From the cell containing the given text, extract its center point as [X, Y] coordinate. 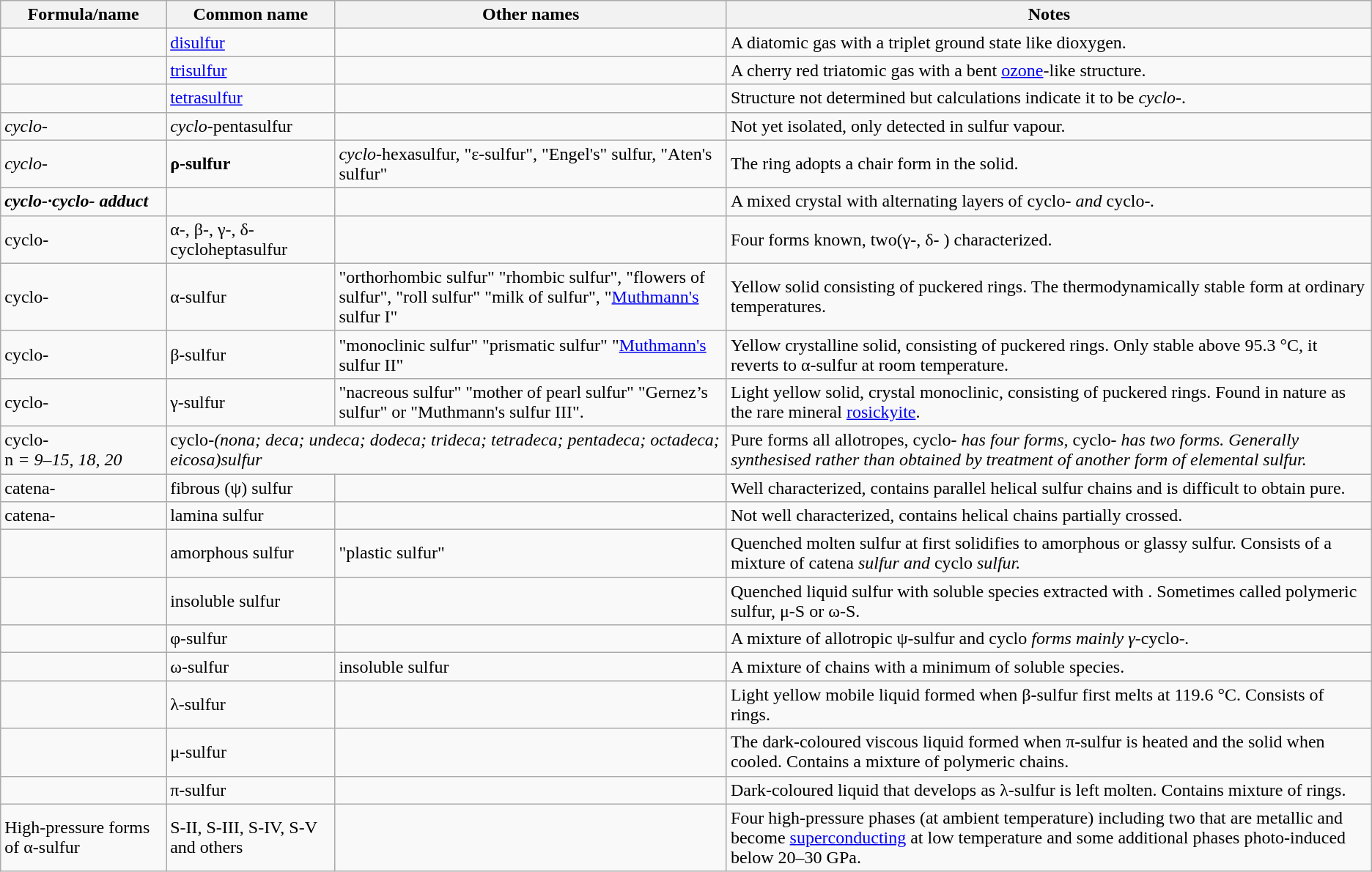
Not yet isolated, only detected in sulfur vapour. [1049, 126]
Other names [531, 15]
lamina sulfur [251, 516]
The dark-coloured viscous liquid formed when π-sulfur is heated and the solid when cooled. Contains a mixture of polymeric chains. [1049, 752]
fibrous (ψ) sulfur [251, 487]
ω-sulfur [251, 667]
A diatomic gas with a triplet ground state like dioxygen. [1049, 43]
cyclo-·cyclo- adduct [84, 202]
β-sulfur [251, 355]
α-sulfur [251, 297]
λ-sulfur [251, 705]
amorphous sulfur [251, 554]
Well characterized, contains parallel helical sulfur chains and is difficult to obtain pure. [1049, 487]
cyclo-(nona; deca; undeca; dodeca; trideca; tetradeca; pentadeca; octadeca; eicosa)sulfur [447, 450]
A mixture of allotropic ψ-sulfur and cyclo forms mainly γ-cyclo-. [1049, 639]
Quenched molten sulfur at first solidifies to amorphous or glassy sulfur. Consists of a mixture of catena sulfur and cyclo sulfur. [1049, 554]
Four forms known, two(γ-, δ- ) characterized. [1049, 239]
γ-sulfur [251, 402]
Light yellow solid, crystal monoclinic, consisting of puckered rings. Found in nature as the rare mineral rosickyite. [1049, 402]
Yellow solid consisting of puckered rings. The thermodynamically stable form at ordinary temperatures. [1049, 297]
A cherry red triatomic gas with a bent ozone-like structure. [1049, 70]
cyclo-hexasulfur, "ε-sulfur", "Engel's" sulfur, "Aten's sulfur" [531, 164]
cyclo-pentasulfur [251, 126]
Yellow crystalline solid, consisting of puckered rings. Only stable above 95.3 °C, it reverts to α-sulfur at room temperature. [1049, 355]
A mixture of chains with a minimum of soluble species. [1049, 667]
"orthorhombic sulfur" "rhombic sulfur", "flowers of sulfur", "roll sulfur" "milk of sulfur", "Muthmann's sulfur I" [531, 297]
φ-sulfur [251, 639]
ρ-sulfur [251, 164]
Quenched liquid sulfur with soluble species extracted with . Sometimes called polymeric sulfur, μ-S or ω-S. [1049, 601]
Structure not determined but calculations indicate it to be cyclo-. [1049, 98]
"nacreous sulfur" "mother of pearl sulfur" "Gernez’s sulfur" or "Muthmann's sulfur III". [531, 402]
Light yellow mobile liquid formed when β-sulfur first melts at 119.6 °C. Consists of rings. [1049, 705]
trisulfur [251, 70]
The ring adopts a chair form in the solid. [1049, 164]
"monoclinic sulfur" "prismatic sulfur" "Muthmann's sulfur II" [531, 355]
Common name [251, 15]
tetrasulfur [251, 98]
Notes [1049, 15]
Dark-coloured liquid that develops as λ-sulfur is left molten. Contains mixture of rings. [1049, 790]
π-sulfur [251, 790]
cyclo- n = 9–15, 18, 20 [84, 450]
S-II, S-III, S-IV, S-V and others [251, 838]
Formula/name [84, 15]
"plastic sulfur" [531, 554]
disulfur [251, 43]
μ-sulfur [251, 752]
α-, β-, γ-, δ- cycloheptasulfur [251, 239]
A mixed crystal with alternating layers of cyclo- and cyclo-. [1049, 202]
Not well characterized, contains helical chains partially crossed. [1049, 516]
High-pressure forms of α-sulfur [84, 838]
